Locate the cell with the specified text and output its [x, y] center coordinate. 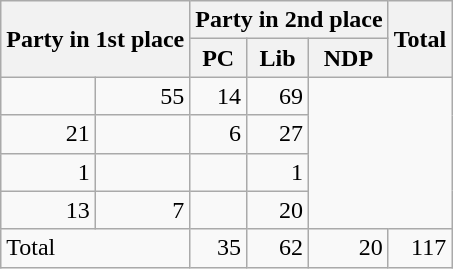
14 [218, 96]
69 [278, 96]
6 [218, 134]
55 [142, 96]
62 [278, 248]
35 [218, 248]
NDP [349, 58]
21 [48, 134]
Party in 2nd place [289, 20]
13 [48, 210]
Party in 1st place [96, 39]
117 [420, 248]
27 [278, 134]
7 [142, 210]
Lib [278, 58]
PC [218, 58]
